From the cell containing the given text, extract its center point as (X, Y) coordinate. 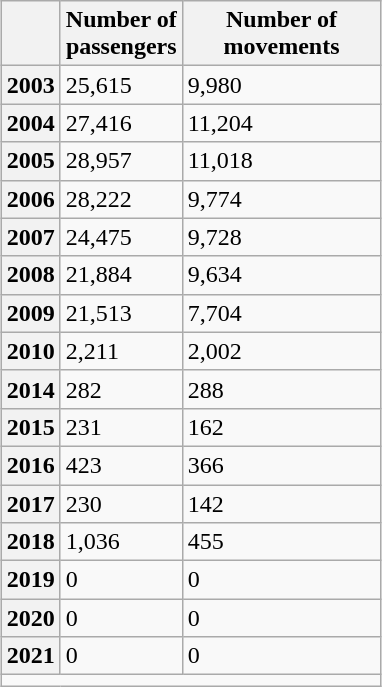
231 (121, 427)
2007 (30, 237)
11,018 (282, 161)
142 (282, 503)
Number ofpassengers (121, 34)
282 (121, 389)
25,615 (121, 85)
2020 (30, 618)
9,728 (282, 237)
366 (282, 465)
2015 (30, 427)
9,634 (282, 275)
2,002 (282, 351)
162 (282, 427)
2006 (30, 199)
2005 (30, 161)
230 (121, 503)
2008 (30, 275)
2016 (30, 465)
2010 (30, 351)
423 (121, 465)
Number ofmovements (282, 34)
1,036 (121, 542)
27,416 (121, 123)
2018 (30, 542)
28,957 (121, 161)
2021 (30, 656)
21,884 (121, 275)
2,211 (121, 351)
288 (282, 389)
24,475 (121, 237)
2003 (30, 85)
11,204 (282, 123)
9,774 (282, 199)
2004 (30, 123)
2019 (30, 580)
2017 (30, 503)
2014 (30, 389)
21,513 (121, 313)
9,980 (282, 85)
455 (282, 542)
28,222 (121, 199)
7,704 (282, 313)
2009 (30, 313)
